From the cell containing the given text, extract its center point as [X, Y] coordinate. 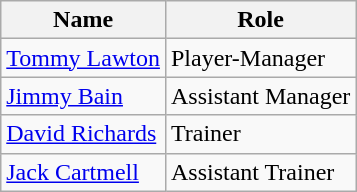
David Richards [84, 134]
Jack Cartmell [84, 172]
Jimmy Bain [84, 96]
Role [260, 20]
Tommy Lawton [84, 58]
Assistant Trainer [260, 172]
Player-Manager [260, 58]
Trainer [260, 134]
Assistant Manager [260, 96]
Name [84, 20]
